Scan for the cell matching the given text and deliver its [x, y] coordinate at center. 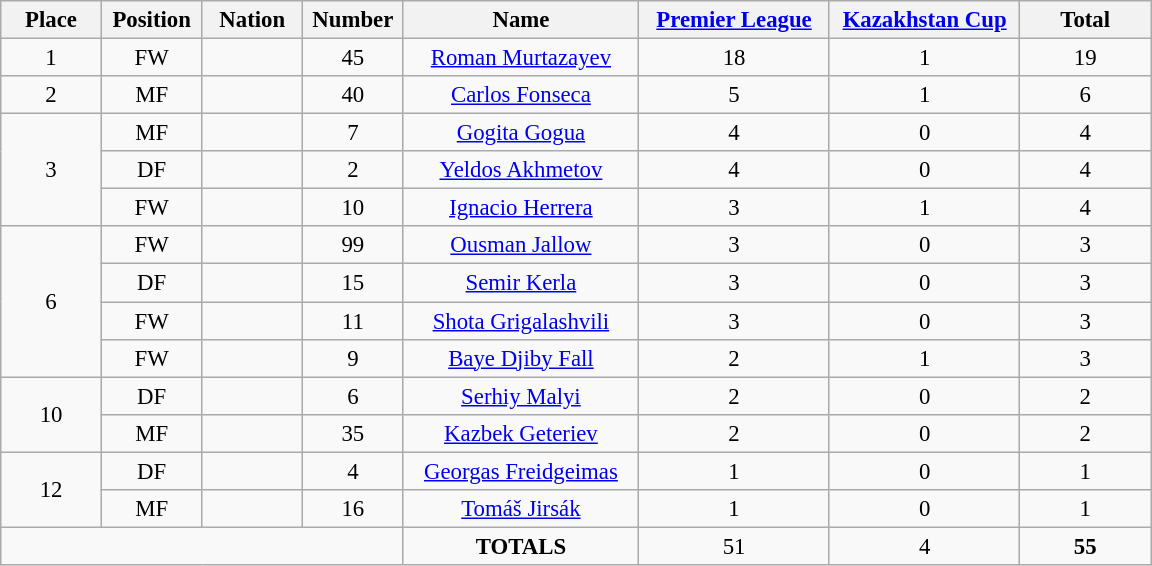
35 [354, 433]
11 [354, 321]
99 [354, 245]
9 [354, 358]
Serhiy Malyi [521, 396]
51 [734, 546]
55 [1086, 546]
Nation [252, 20]
Kazakhstan Cup [924, 20]
Total [1086, 20]
Place [52, 20]
7 [354, 133]
Baye Djiby Fall [521, 358]
5 [734, 95]
Yeldos Akhmetov [521, 170]
Gogita Gogua [521, 133]
Tomáš Jirsák [521, 509]
Roman Murtazayev [521, 58]
16 [354, 509]
45 [354, 58]
Carlos Fonseca [521, 95]
Georgas Freidgeimas [521, 471]
Ousman Jallow [521, 245]
12 [52, 490]
Ignacio Herrera [521, 208]
Number [354, 20]
15 [354, 283]
Kazbek Geteriev [521, 433]
Semir Kerla [521, 283]
TOTALS [521, 546]
Name [521, 20]
Shota Grigalashvili [521, 321]
Position [152, 20]
40 [354, 95]
Premier League [734, 20]
19 [1086, 58]
18 [734, 58]
